Extract the (X, Y) coordinate from the center of the cell holding the provided text.  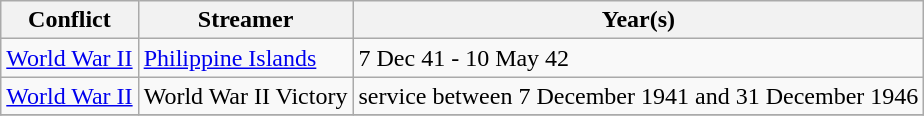
Year(s) (638, 20)
Streamer (246, 20)
Philippine Islands (246, 58)
7 Dec 41 - 10 May 42 (638, 58)
World War II Victory (246, 96)
Conflict (70, 20)
service between 7 December 1941 and 31 December 1946 (638, 96)
